Pinpoint the cell where the given text exists, returning its (x, y) midpoint coordinate. 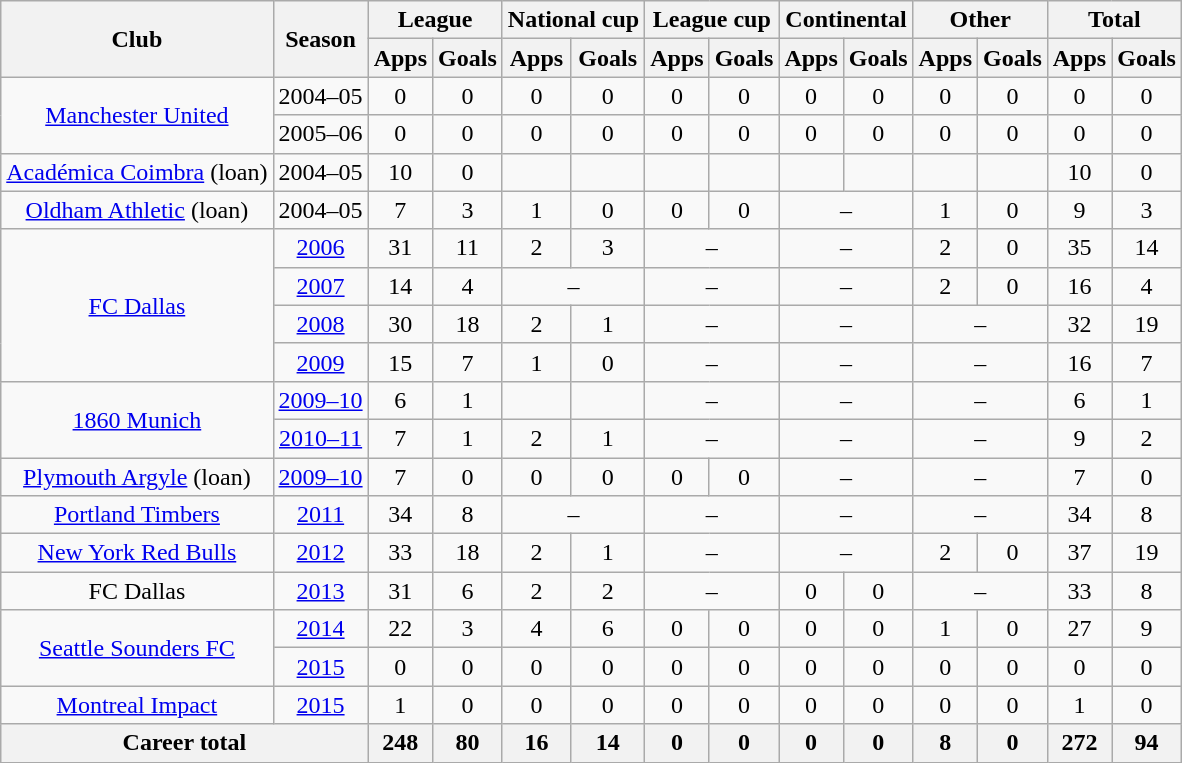
Seattle Sounders FC (137, 648)
1860 Munich (137, 419)
National cup (573, 20)
2014 (320, 629)
2006 (320, 248)
2013 (320, 591)
80 (468, 743)
22 (400, 629)
Académica Coimbra (loan) (137, 172)
New York Red Bulls (137, 553)
2007 (320, 286)
27 (1079, 629)
Oldham Athletic (loan) (137, 210)
37 (1079, 553)
248 (400, 743)
272 (1079, 743)
11 (468, 248)
2010–11 (320, 438)
30 (400, 324)
2012 (320, 553)
15 (400, 362)
Club (137, 39)
Montreal Impact (137, 705)
Portland Timbers (137, 515)
Career total (184, 743)
Other (980, 20)
Season (320, 39)
League cup (712, 20)
Plymouth Argyle (loan) (137, 477)
35 (1079, 248)
2005–06 (320, 134)
2009 (320, 362)
2011 (320, 515)
94 (1147, 743)
Manchester United (137, 115)
32 (1079, 324)
Continental (846, 20)
2008 (320, 324)
Total (1114, 20)
League (435, 20)
